For the text-containing cell, return its midpoint in (x, y) coordinate format. 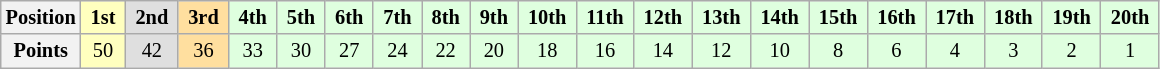
17th (955, 17)
10th (547, 17)
15th (838, 17)
3 (1013, 51)
6 (896, 51)
12 (721, 51)
16 (604, 51)
7th (397, 17)
4 (955, 51)
18 (547, 51)
36 (203, 51)
4th (253, 17)
1st (104, 17)
1 (1130, 51)
Points (41, 51)
Position (41, 17)
20 (494, 51)
9th (494, 17)
8 (838, 51)
2 (1071, 51)
16th (896, 17)
13th (721, 17)
3rd (203, 17)
20th (1130, 17)
14th (779, 17)
33 (253, 51)
5th (301, 17)
11th (604, 17)
6th (349, 17)
12th (663, 17)
50 (104, 51)
27 (349, 51)
30 (301, 51)
10 (779, 51)
22 (446, 51)
18th (1013, 17)
8th (446, 17)
14 (663, 51)
42 (152, 51)
2nd (152, 17)
24 (397, 51)
19th (1071, 17)
